For the text-containing cell, return its midpoint in (x, y) coordinate format. 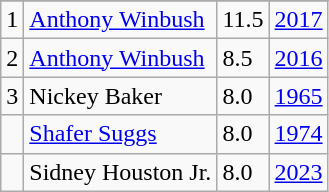
1974 (298, 134)
2 (12, 58)
Sidney Houston Jr. (120, 172)
2023 (298, 172)
2016 (298, 58)
8.5 (243, 58)
Shafer Suggs (120, 134)
11.5 (243, 20)
1965 (298, 96)
2017 (298, 20)
Nickey Baker (120, 96)
1 (12, 20)
3 (12, 96)
